Determine the [X, Y] coordinate at the center of the cell enclosing the given text.  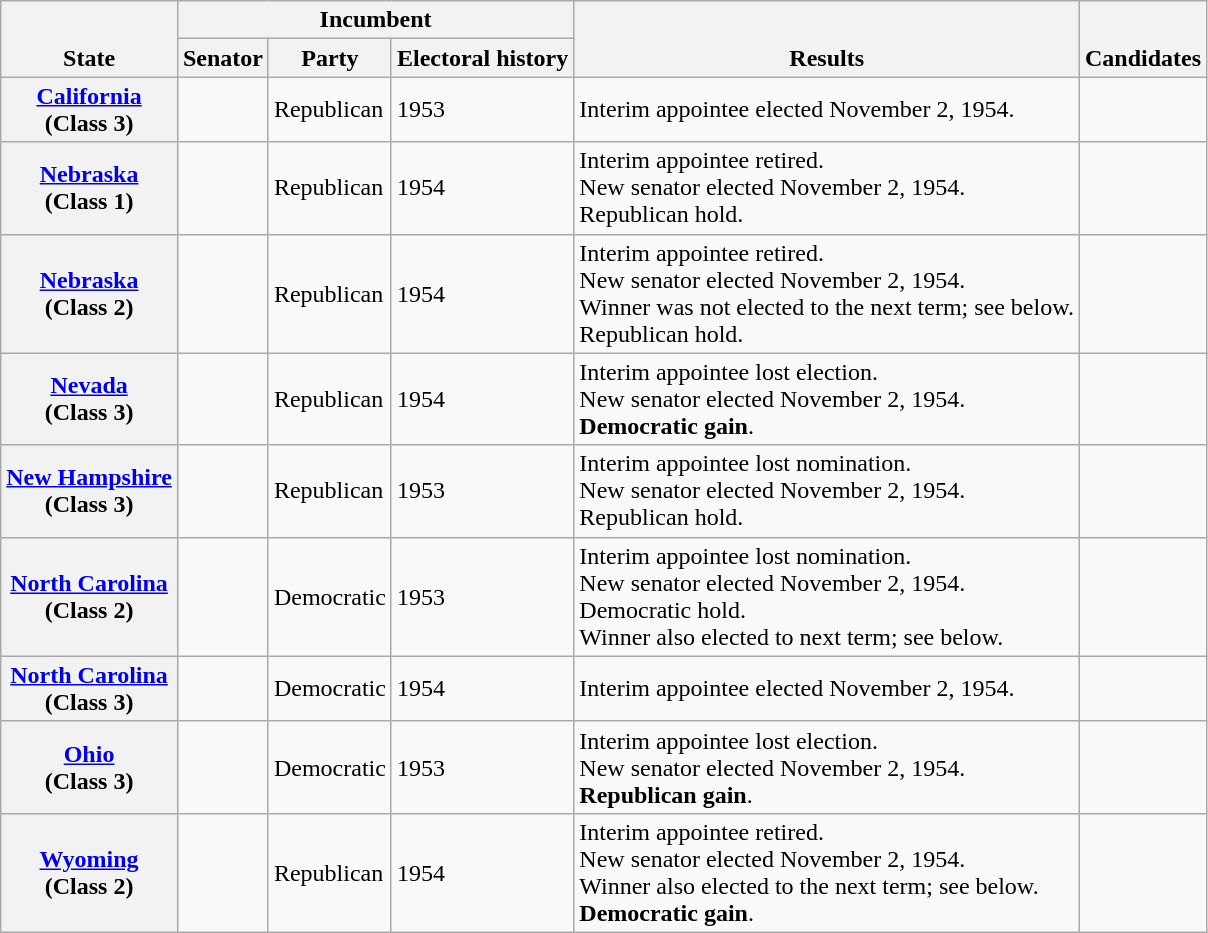
Ohio(Class 3) [90, 767]
Results [827, 39]
Interim appointee lost election.New senator elected November 2, 1954.Republican gain. [827, 767]
Nevada(Class 3) [90, 399]
Interim appointee lost nomination.New senator elected November 2, 1954.Democratic hold.Winner also elected to next term; see below. [827, 596]
Senator [222, 58]
Interim appointee lost election.New senator elected November 2, 1954.Democratic gain. [827, 399]
Interim appointee retired.New senator elected November 2, 1954.Winner was not elected to the next term; see below.Republican hold. [827, 294]
State [90, 39]
North Carolina(Class 2) [90, 596]
Interim appointee retired.New senator elected November 2, 1954.Winner also elected to the next term; see below.Democratic gain. [827, 872]
Wyoming(Class 2) [90, 872]
Incumbent [375, 20]
Interim appointee retired.New senator elected November 2, 1954.Republican hold. [827, 188]
Interim appointee lost nomination.New senator elected November 2, 1954.Republican hold. [827, 491]
Electoral history [482, 58]
California(Class 3) [90, 110]
Nebraska(Class 2) [90, 294]
Party [330, 58]
Candidates [1144, 39]
North Carolina(Class 3) [90, 688]
Nebraska(Class 1) [90, 188]
New Hampshire(Class 3) [90, 491]
